From the cell containing the given text, extract its center point as [X, Y] coordinate. 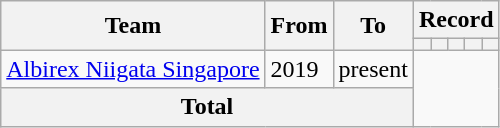
From [299, 26]
To [373, 26]
Albirex Niigata Singapore [133, 69]
Team [133, 26]
2019 [299, 69]
Record [456, 20]
Total [208, 107]
present [373, 69]
